Scan for the cell matching the given text and deliver its (x, y) coordinate at center. 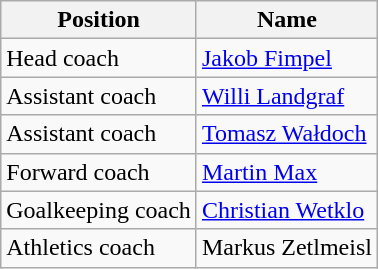
Goalkeeping coach (99, 210)
Forward coach (99, 172)
Martin Max (286, 172)
Christian Wetklo (286, 210)
Markus Zetlmeisl (286, 248)
Jakob Fimpel (286, 58)
Name (286, 20)
Position (99, 20)
Athletics coach (99, 248)
Willi Landgraf (286, 96)
Head coach (99, 58)
Tomasz Wałdoch (286, 134)
